For the text-containing cell, return its midpoint in (X, Y) coordinate format. 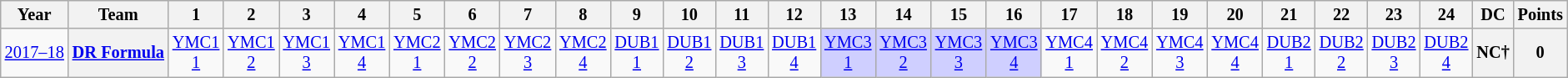
YMC43 (1180, 53)
Year (35, 14)
YMC21 (417, 53)
YMC23 (528, 53)
DUB13 (742, 53)
DUB14 (794, 53)
18 (1125, 14)
20 (1235, 14)
10 (689, 14)
YMC24 (583, 53)
YMC31 (848, 53)
YMC12 (251, 53)
9 (637, 14)
0 (1540, 53)
YMC14 (362, 53)
YMC41 (1069, 53)
YMC32 (903, 53)
YMC42 (1125, 53)
2 (251, 14)
YMC11 (196, 53)
4 (362, 14)
8 (583, 14)
DUB23 (1394, 53)
13 (848, 14)
1 (196, 14)
7 (528, 14)
NC† (1492, 53)
YMC13 (307, 53)
21 (1289, 14)
16 (1014, 14)
DC (1492, 14)
6 (473, 14)
Team (118, 14)
DR Formula (118, 53)
15 (959, 14)
14 (903, 14)
17 (1069, 14)
19 (1180, 14)
3 (307, 14)
DUB24 (1445, 53)
DUB12 (689, 53)
DUB22 (1342, 53)
11 (742, 14)
YMC33 (959, 53)
2017–18 (35, 53)
22 (1342, 14)
12 (794, 14)
YMC34 (1014, 53)
5 (417, 14)
Points (1540, 14)
24 (1445, 14)
YMC44 (1235, 53)
23 (1394, 14)
DUB11 (637, 53)
YMC22 (473, 53)
DUB21 (1289, 53)
